Capture the cell that displays the provided text and extract its [x, y] central coordinate. 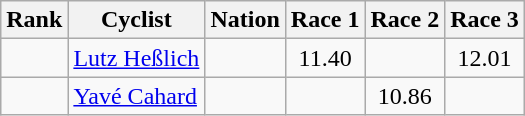
11.40 [325, 58]
Lutz Heßlich [136, 58]
12.01 [485, 58]
10.86 [405, 96]
Race 2 [405, 20]
Race 3 [485, 20]
Nation [245, 20]
Race 1 [325, 20]
Cyclist [136, 20]
Rank [34, 20]
Yavé Cahard [136, 96]
